Capture the cell that displays the provided text and extract its [X, Y] central coordinate. 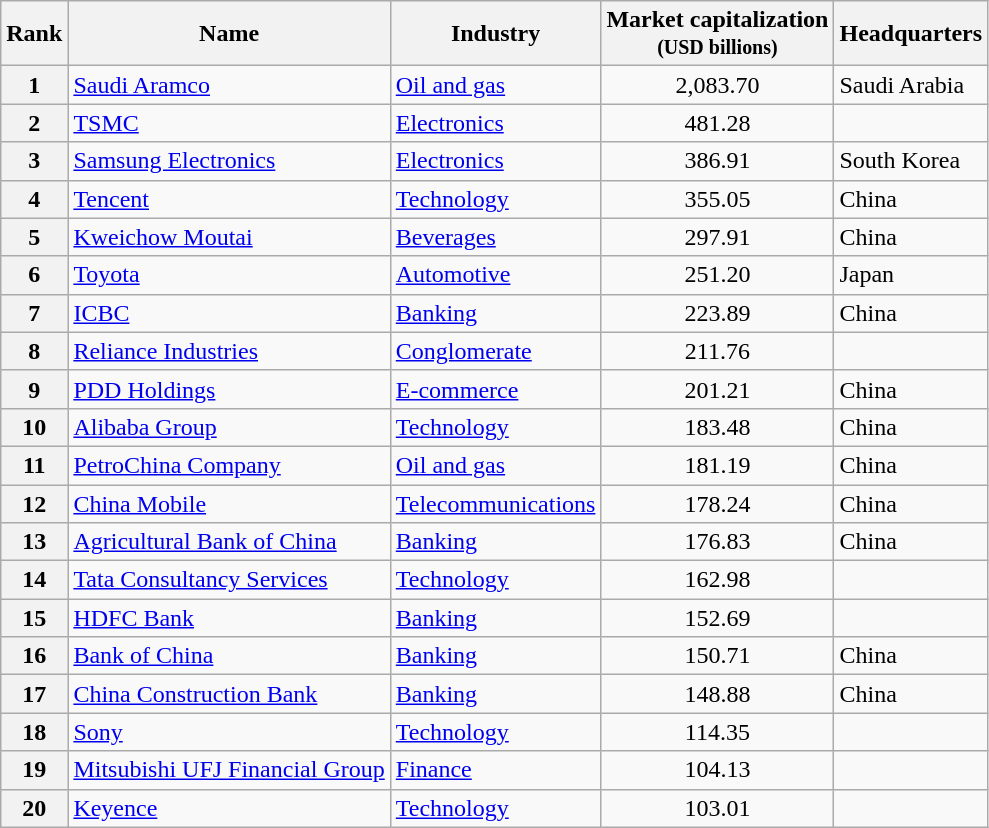
150.71 [718, 656]
Tata Consultancy Services [229, 580]
176.83 [718, 542]
South Korea [911, 161]
5 [34, 237]
Beverages [496, 237]
Name [229, 34]
Conglomerate [496, 351]
6 [34, 275]
Saudi Aramco [229, 85]
223.89 [718, 313]
15 [34, 618]
Toyota [229, 275]
16 [34, 656]
148.88 [718, 694]
Sony [229, 732]
Samsung Electronics [229, 161]
8 [34, 351]
2,083.70 [718, 85]
Industry [496, 34]
201.21 [718, 389]
Market capitalization(USD billions) [718, 34]
181.19 [718, 465]
Keyence [229, 808]
Reliance Industries [229, 351]
Finance [496, 770]
HDFC Bank [229, 618]
Japan [911, 275]
Bank of China [229, 656]
7 [34, 313]
114.35 [718, 732]
PetroChina Company [229, 465]
Telecommunications [496, 503]
18 [34, 732]
Alibaba Group [229, 427]
211.76 [718, 351]
PDD Holdings [229, 389]
152.69 [718, 618]
20 [34, 808]
297.91 [718, 237]
Agricultural Bank of China [229, 542]
China Mobile [229, 503]
14 [34, 580]
Mitsubishi UFJ Financial Group [229, 770]
4 [34, 199]
TSMC [229, 123]
481.28 [718, 123]
9 [34, 389]
2 [34, 123]
Saudi Arabia [911, 85]
19 [34, 770]
178.24 [718, 503]
10 [34, 427]
162.98 [718, 580]
E-commerce [496, 389]
Tencent [229, 199]
3 [34, 161]
Headquarters [911, 34]
251.20 [718, 275]
183.48 [718, 427]
355.05 [718, 199]
386.91 [718, 161]
1 [34, 85]
Kweichow Moutai [229, 237]
17 [34, 694]
ICBC [229, 313]
China Construction Bank [229, 694]
11 [34, 465]
13 [34, 542]
Automotive [496, 275]
104.13 [718, 770]
103.01 [718, 808]
Rank [34, 34]
12 [34, 503]
